Scan for the cell matching the given text and deliver its (X, Y) coordinate at center. 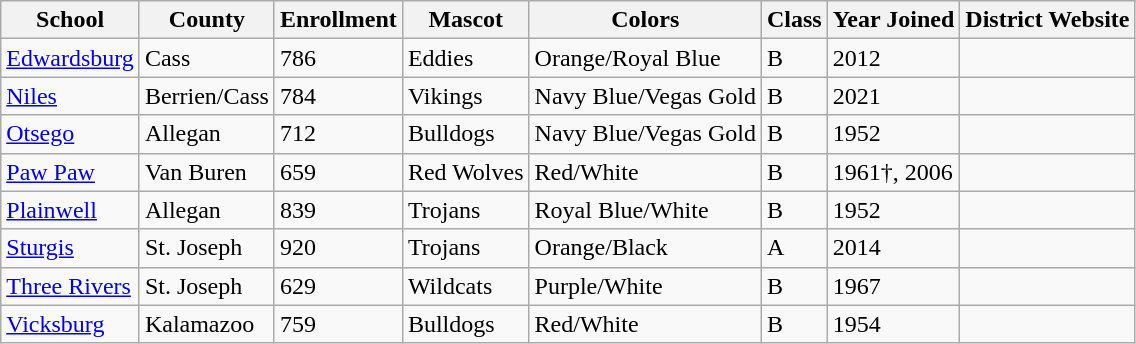
2021 (894, 96)
1961†, 2006 (894, 172)
839 (338, 210)
A (794, 248)
Red Wolves (466, 172)
Mascot (466, 20)
Eddies (466, 58)
Edwardsburg (70, 58)
School (70, 20)
Paw Paw (70, 172)
Cass (206, 58)
Orange/Black (645, 248)
2012 (894, 58)
712 (338, 134)
629 (338, 286)
Sturgis (70, 248)
Enrollment (338, 20)
Plainwell (70, 210)
784 (338, 96)
Class (794, 20)
Wildcats (466, 286)
District Website (1048, 20)
Colors (645, 20)
Royal Blue/White (645, 210)
Three Rivers (70, 286)
Orange/Royal Blue (645, 58)
Vikings (466, 96)
659 (338, 172)
2014 (894, 248)
786 (338, 58)
County (206, 20)
1954 (894, 324)
Van Buren (206, 172)
1967 (894, 286)
Purple/White (645, 286)
Year Joined (894, 20)
759 (338, 324)
Kalamazoo (206, 324)
Berrien/Cass (206, 96)
Otsego (70, 134)
Niles (70, 96)
Vicksburg (70, 324)
920 (338, 248)
